Locate the cell with the specified text and output its (x, y) center coordinate. 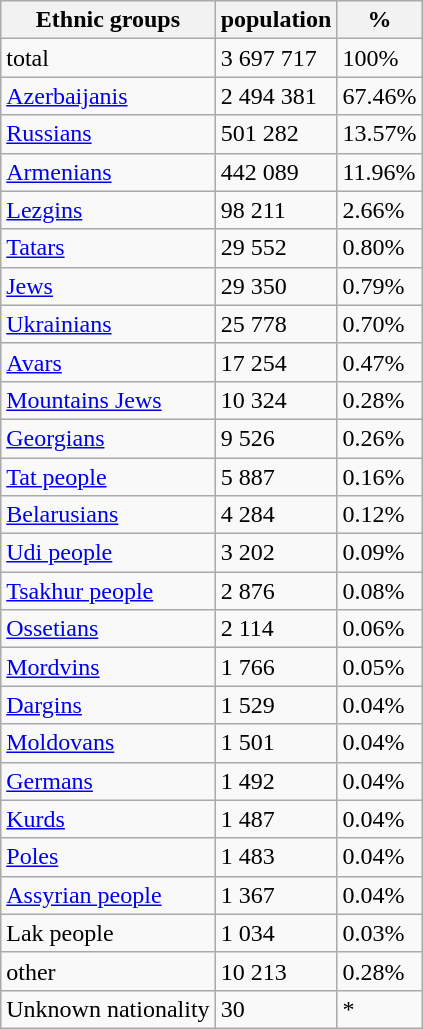
0.16% (380, 477)
0.09% (380, 553)
Tatars (108, 248)
0.06% (380, 629)
2.66% (380, 210)
0.05% (380, 667)
Belarusians (108, 515)
29 350 (276, 286)
67.46% (380, 96)
11.96% (380, 172)
2 494 381 (276, 96)
total (108, 58)
10 213 (276, 971)
0.03% (380, 933)
442 089 (276, 172)
Dargins (108, 705)
5 887 (276, 477)
Poles (108, 857)
Tsakhur people (108, 591)
13.57% (380, 134)
Mountains Jews (108, 400)
Armenians (108, 172)
25 778 (276, 324)
3 697 717 (276, 58)
1 483 (276, 857)
Udi people (108, 553)
% (380, 20)
Germans (108, 781)
29 552 (276, 248)
1 367 (276, 895)
Lak people (108, 933)
Ukrainians (108, 324)
1 766 (276, 667)
0.47% (380, 362)
Kurds (108, 819)
Avars (108, 362)
100% (380, 58)
1 492 (276, 781)
0.80% (380, 248)
Georgians (108, 438)
Assyrian people (108, 895)
98 211 (276, 210)
1 034 (276, 933)
0.79% (380, 286)
4 284 (276, 515)
Azerbaijanis (108, 96)
1 487 (276, 819)
other (108, 971)
0.12% (380, 515)
17 254 (276, 362)
0.70% (380, 324)
Ethnic groups (108, 20)
1 529 (276, 705)
* (380, 1009)
Mordvins (108, 667)
1 501 (276, 743)
Ossetians (108, 629)
Russians (108, 134)
Tat people (108, 477)
Lezgins (108, 210)
Moldovans (108, 743)
0.26% (380, 438)
10 324 (276, 400)
9 526 (276, 438)
2 114 (276, 629)
Unknown nationality (108, 1009)
501 282 (276, 134)
2 876 (276, 591)
population (276, 20)
3 202 (276, 553)
30 (276, 1009)
Jews (108, 286)
0.08% (380, 591)
